Identify which cell holds the provided text, then report its (x, y) central coordinate. 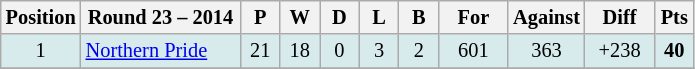
Northern Pride (161, 51)
2 (419, 51)
P (260, 17)
Position (41, 17)
+238 (620, 51)
Pts (674, 17)
40 (674, 51)
363 (546, 51)
L (379, 17)
B (419, 17)
21 (260, 51)
W (300, 17)
Against (546, 17)
For (474, 17)
Round 23 – 2014 (161, 17)
3 (379, 51)
1 (41, 51)
Diff (620, 17)
0 (340, 51)
D (340, 17)
601 (474, 51)
18 (300, 51)
